Pinpoint the cell where the given text exists, returning its [X, Y] midpoint coordinate. 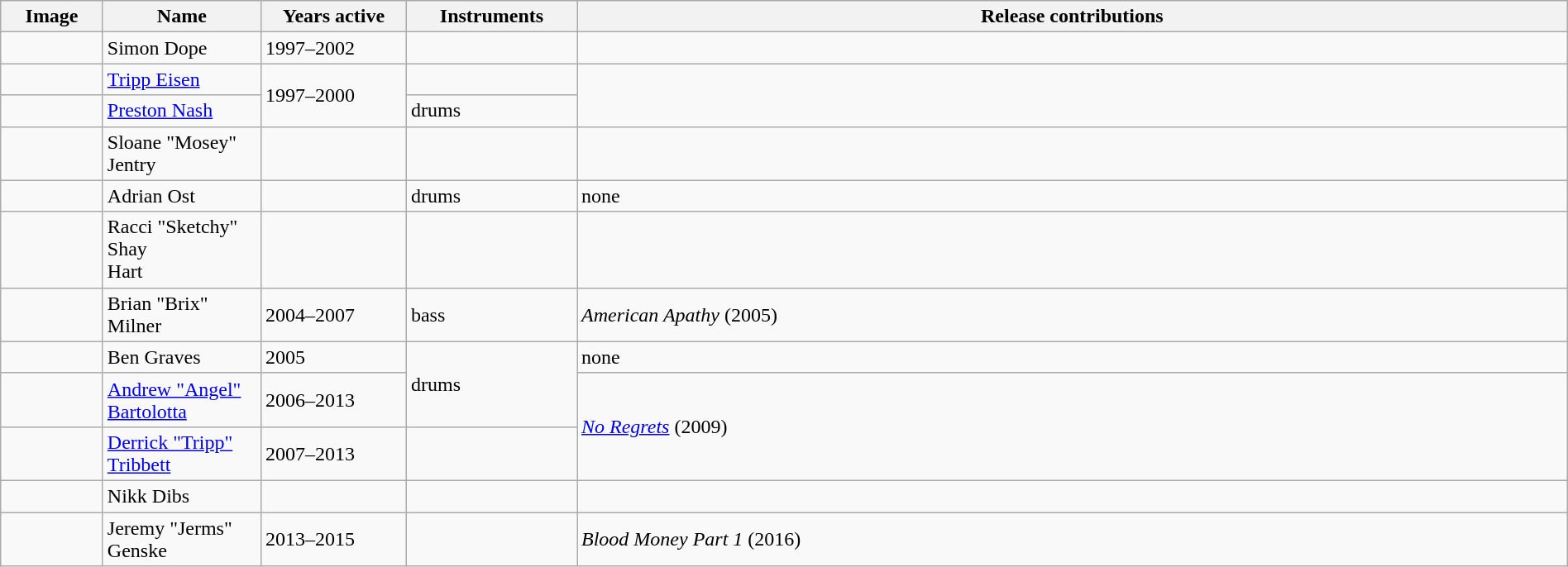
Andrew "Angel" Bartolotta [182, 400]
Instruments [491, 17]
No Regrets (2009) [1073, 426]
Racci "Sketchy" ShayHart [182, 250]
Release contributions [1073, 17]
Blood Money Part 1 (2016) [1073, 539]
American Apathy (2005) [1073, 314]
2007–2013 [333, 453]
2005 [333, 357]
Sloane "Mosey" Jentry [182, 154]
Brian "Brix" Milner [182, 314]
1997–2002 [333, 48]
Simon Dope [182, 48]
Preston Nash [182, 111]
1997–2000 [333, 95]
Nikk Dibs [182, 496]
2013–2015 [333, 539]
bass [491, 314]
Adrian Ost [182, 196]
Derrick "Tripp" Tribbett [182, 453]
Ben Graves [182, 357]
2006–2013 [333, 400]
Tripp Eisen [182, 79]
Image [52, 17]
Years active [333, 17]
2004–2007 [333, 314]
Jeremy "Jerms" Genske [182, 539]
Name [182, 17]
